Extract the (X, Y) coordinate from the center of the cell holding the provided text.  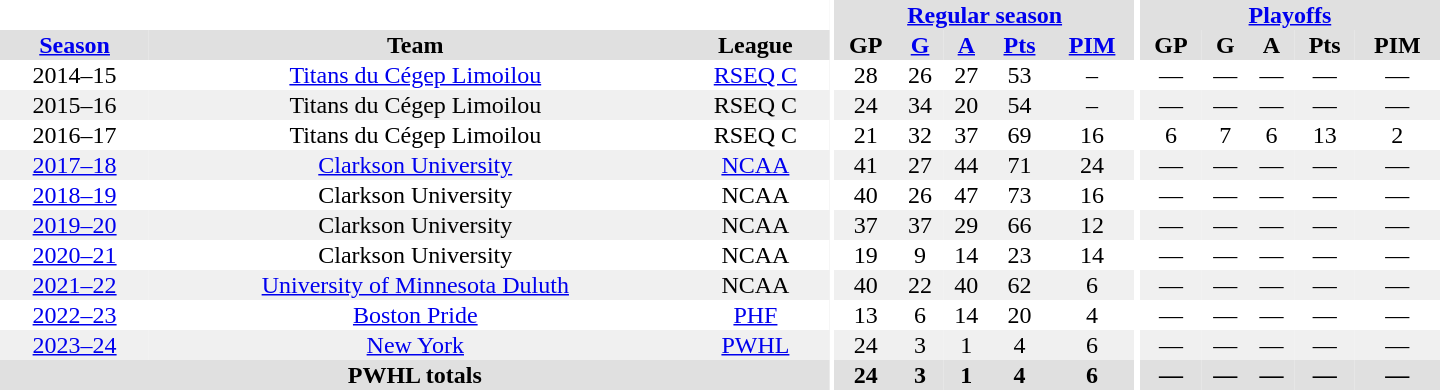
12 (1092, 225)
2018–19 (74, 195)
University of Minnesota Duluth (415, 285)
2017–18 (74, 165)
2020–21 (74, 255)
73 (1019, 195)
34 (920, 105)
66 (1019, 225)
2021–22 (74, 285)
Playoffs (1290, 15)
PWHL totals (414, 375)
9 (920, 255)
62 (1019, 285)
22 (920, 285)
Season (74, 45)
Boston Pride (415, 315)
2 (1398, 135)
2014–15 (74, 75)
New York (415, 345)
29 (966, 225)
41 (866, 165)
2022–23 (74, 315)
28 (866, 75)
Regular season (985, 15)
PWHL (755, 345)
71 (1019, 165)
69 (1019, 135)
32 (920, 135)
2015–16 (74, 105)
19 (866, 255)
Team (415, 45)
47 (966, 195)
21 (866, 135)
44 (966, 165)
23 (1019, 255)
7 (1225, 135)
53 (1019, 75)
League (755, 45)
54 (1019, 105)
2019–20 (74, 225)
2023–24 (74, 345)
PHF (755, 315)
2016–17 (74, 135)
